Return (X, Y) of the center of cell containing provided text 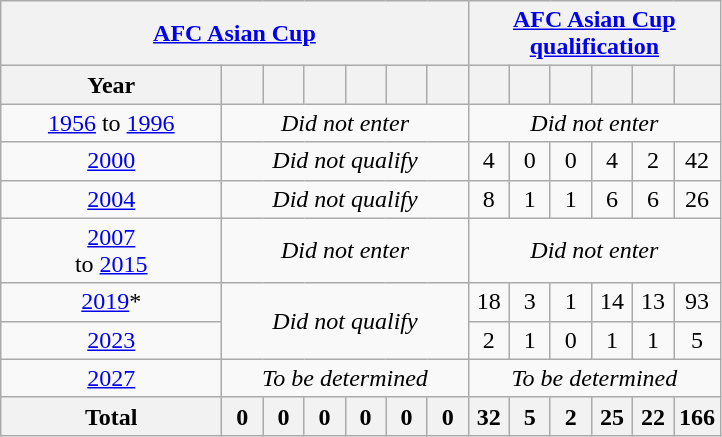
2027 (112, 378)
AFC Asian Cup (234, 34)
8 (488, 199)
13 (652, 302)
2000 (112, 161)
2004 (112, 199)
22 (652, 416)
2023 (112, 340)
93 (698, 302)
3 (530, 302)
2019* (112, 302)
42 (698, 161)
1956 to 1996 (112, 123)
Year (112, 85)
166 (698, 416)
26 (698, 199)
32 (488, 416)
14 (612, 302)
18 (488, 302)
2007to 2015 (112, 250)
AFC Asian Cup qualification (594, 34)
25 (612, 416)
Total (112, 416)
